Search for the cell housing the specified text and yield its [X, Y] center coordinate. 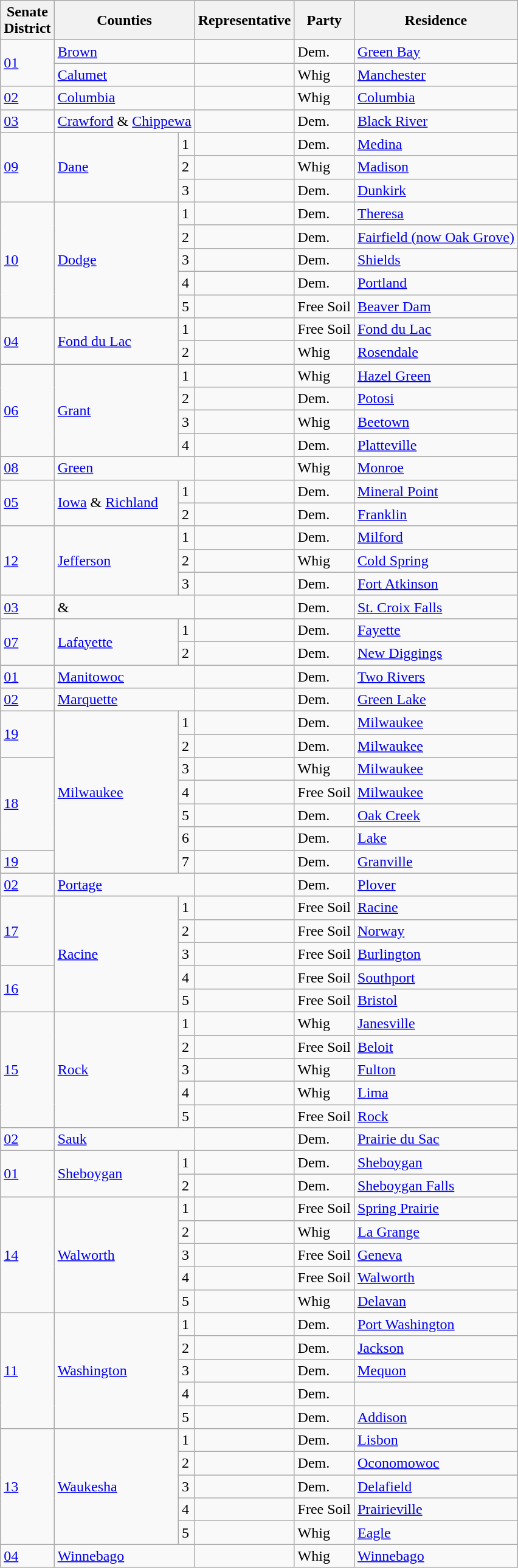
Delavan [435, 1301]
Monroe [435, 468]
Manitowoc [124, 677]
15 [27, 1069]
Portland [435, 283]
09 [27, 167]
Green Bay [435, 52]
& [124, 607]
Norway [435, 931]
Lake [435, 838]
Granville [435, 862]
13 [27, 1487]
Cold Spring [435, 561]
SenateDistrict [27, 21]
Dodge [116, 260]
Waukesha [116, 1487]
Dane [116, 167]
6 [186, 838]
Platteville [435, 445]
Dunkirk [435, 190]
Janesville [435, 1023]
Southport [435, 977]
Madison [435, 167]
Party [324, 21]
Hazel Green [435, 376]
05 [27, 503]
Medina [435, 144]
Fayette [435, 630]
Two Rivers [435, 677]
Geneva [435, 1255]
Jackson [435, 1347]
18 [27, 804]
7 [186, 862]
Mineral Point [435, 491]
Washington [116, 1370]
08 [27, 468]
Representative [244, 21]
Burlington [435, 954]
Fort Atkinson [435, 584]
Lisbon [435, 1440]
07 [27, 641]
St. Croix Falls [435, 607]
Prairieville [435, 1510]
Green [124, 468]
Iowa & Richland [116, 503]
Grant [116, 410]
Oconomowoc [435, 1463]
Black River [435, 121]
Manchester [435, 75]
Spring Prairie [435, 1209]
Potosi [435, 399]
Lafayette [116, 641]
Bristol [435, 1000]
Residence [435, 21]
Brown [124, 52]
Calumet [124, 75]
Shields [435, 260]
Counties [124, 21]
Theresa [435, 213]
Green Lake [435, 700]
Beaver Dam [435, 306]
14 [27, 1255]
17 [27, 931]
Prairie du Sac [435, 1139]
Plover [435, 885]
Franklin [435, 514]
Oak Creek [435, 815]
Crawford & Chippewa [124, 121]
Addison [435, 1417]
Mequon [435, 1370]
Sheboygan Falls [435, 1186]
Rosendale [435, 353]
Eagle [435, 1533]
Jefferson [116, 561]
Port Washington [435, 1324]
11 [27, 1370]
Marquette [124, 700]
La Grange [435, 1232]
Fulton [435, 1070]
10 [27, 260]
Delafield [435, 1487]
Lima [435, 1093]
06 [27, 410]
New Diggings [435, 653]
Portage [124, 885]
Fairfield (now Oak Grove) [435, 237]
Beloit [435, 1046]
16 [27, 989]
Beetown [435, 422]
12 [27, 561]
Sauk [124, 1139]
Milford [435, 537]
